Determine the (x, y) coordinate at the center of the cell enclosing the given text.  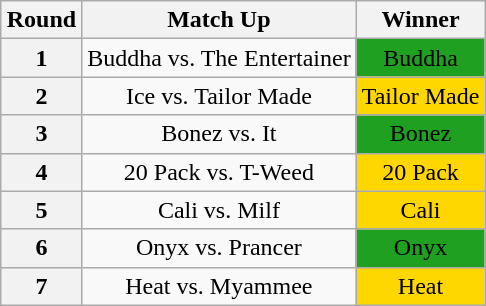
6 (41, 248)
Bonez vs. It (220, 134)
Tailor Made (420, 96)
Cali (420, 210)
Cali vs. Milf (220, 210)
Heat vs. Myammee (220, 286)
Bonez (420, 134)
Winner (420, 20)
4 (41, 172)
Onyx vs. Prancer (220, 248)
Buddha (420, 58)
Ice vs. Tailor Made (220, 96)
Round (41, 20)
Match Up (220, 20)
Heat (420, 286)
7 (41, 286)
Buddha vs. The Entertainer (220, 58)
20 Pack vs. T-Weed (220, 172)
5 (41, 210)
1 (41, 58)
Onyx (420, 248)
20 Pack (420, 172)
3 (41, 134)
2 (41, 96)
